From the cell containing the given text, extract its center point as [X, Y] coordinate. 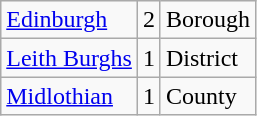
Borough [208, 20]
County [208, 96]
2 [148, 20]
Edinburgh [70, 20]
District [208, 58]
Midlothian [70, 96]
Leith Burghs [70, 58]
